Return the [X, Y] coordinate for the center point of the cell that contains the specified text.  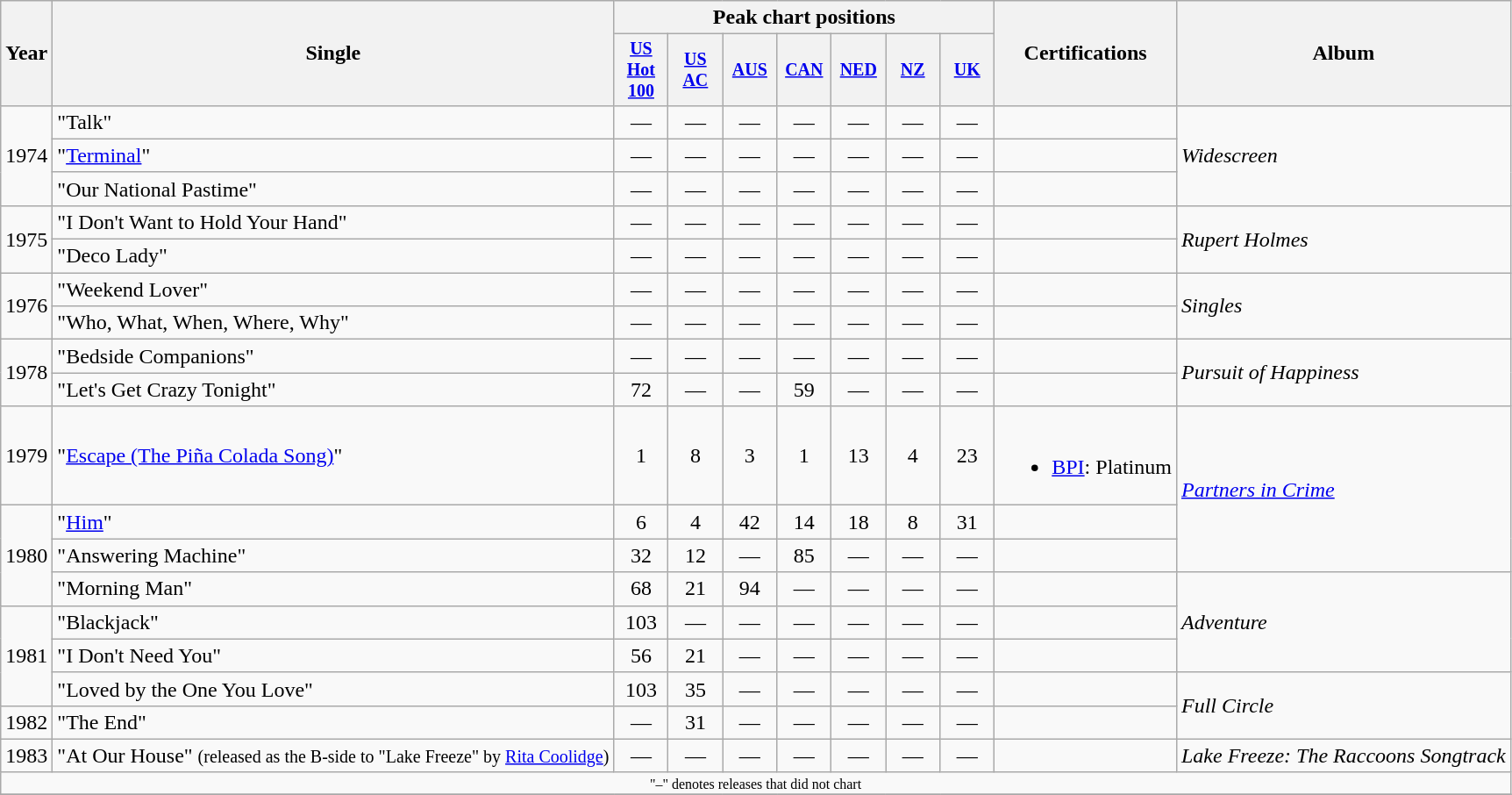
"Bedside Companions" [333, 356]
"–" denotes releases that did not chart [756, 783]
85 [804, 555]
42 [750, 522]
12 [695, 555]
US Hot 100 [641, 70]
Album [1344, 54]
32 [641, 555]
"Let's Get Crazy Tonight" [333, 390]
Certifications [1086, 54]
1982 [26, 722]
Widescreen [1344, 155]
13 [859, 456]
"Terminal" [333, 155]
59 [804, 390]
"I Don't Need You" [333, 655]
"At Our House" (released as the B-side to "Lake Freeze" by Rita Coolidge) [333, 756]
1980 [26, 555]
"Morning Man" [333, 589]
1974 [26, 155]
1983 [26, 756]
NED [859, 70]
Lake Freeze: The Raccoons Songtrack [1344, 756]
"Blackjack" [333, 622]
"Answering Machine" [333, 555]
23 [967, 456]
18 [859, 522]
"Deco Lady" [333, 256]
6 [641, 522]
Singles [1344, 306]
"Who, What, When, Where, Why" [333, 323]
1975 [26, 239]
1981 [26, 655]
94 [750, 589]
BPI: Platinum [1086, 456]
Pursuit of Happiness [1344, 373]
UK [967, 70]
"Him" [333, 522]
56 [641, 655]
1976 [26, 306]
Single [333, 54]
68 [641, 589]
"Talk" [333, 122]
Adventure [1344, 622]
Full Circle [1344, 705]
"Weekend Lover" [333, 290]
Rupert Holmes [1344, 239]
Year [26, 54]
"Loved by the One You Love" [333, 689]
"I Don't Want to Hold Your Hand" [333, 222]
Partners in Crime [1344, 490]
14 [804, 522]
1978 [26, 373]
Peak chart positions [804, 18]
"The End" [333, 722]
72 [641, 390]
US AC [695, 70]
1979 [26, 456]
35 [695, 689]
3 [750, 456]
AUS [750, 70]
CAN [804, 70]
NZ [913, 70]
"Our National Pastime" [333, 189]
"Escape (The Piña Colada Song)" [333, 456]
